Provide the [X, Y] coordinate of the cell's center where the given text is located.  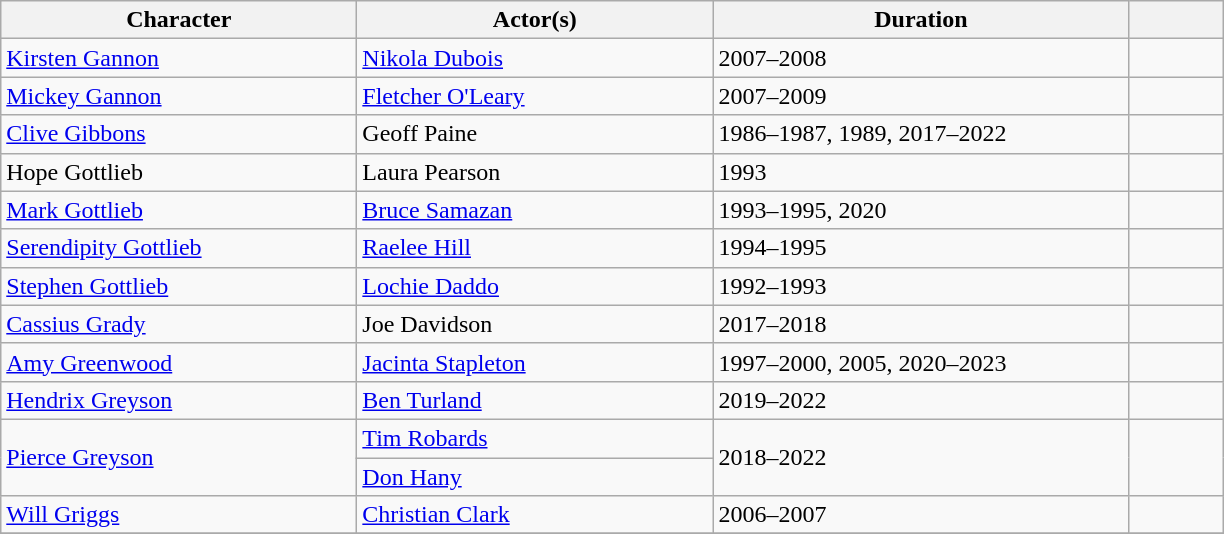
Stephen Gottlieb [179, 286]
2007–2009 [921, 96]
Raelee Hill [535, 248]
Tim Robards [535, 438]
Nikola Dubois [535, 58]
Cassius Grady [179, 324]
Amy Greenwood [179, 362]
Don Hany [535, 477]
1986–1987, 1989, 2017–2022 [921, 134]
Lochie Daddo [535, 286]
2019–2022 [921, 400]
Fletcher O'Leary [535, 96]
Mark Gottlieb [179, 210]
Mickey Gannon [179, 96]
Duration [921, 20]
1993 [921, 172]
Pierce Greyson [179, 457]
Ben Turland [535, 400]
2018–2022 [921, 457]
1997–2000, 2005, 2020–2023 [921, 362]
Christian Clark [535, 515]
Joe Davidson [535, 324]
Actor(s) [535, 20]
Jacinta Stapleton [535, 362]
2017–2018 [921, 324]
Character [179, 20]
2006–2007 [921, 515]
Geoff Paine [535, 134]
Serendipity Gottlieb [179, 248]
Clive Gibbons [179, 134]
1992–1993 [921, 286]
2007–2008 [921, 58]
Hendrix Greyson [179, 400]
Laura Pearson [535, 172]
Kirsten Gannon [179, 58]
1994–1995 [921, 248]
1993–1995, 2020 [921, 210]
Hope Gottlieb [179, 172]
Bruce Samazan [535, 210]
Will Griggs [179, 515]
